Determine the (X, Y) coordinate at the center of the cell enclosing the given text.  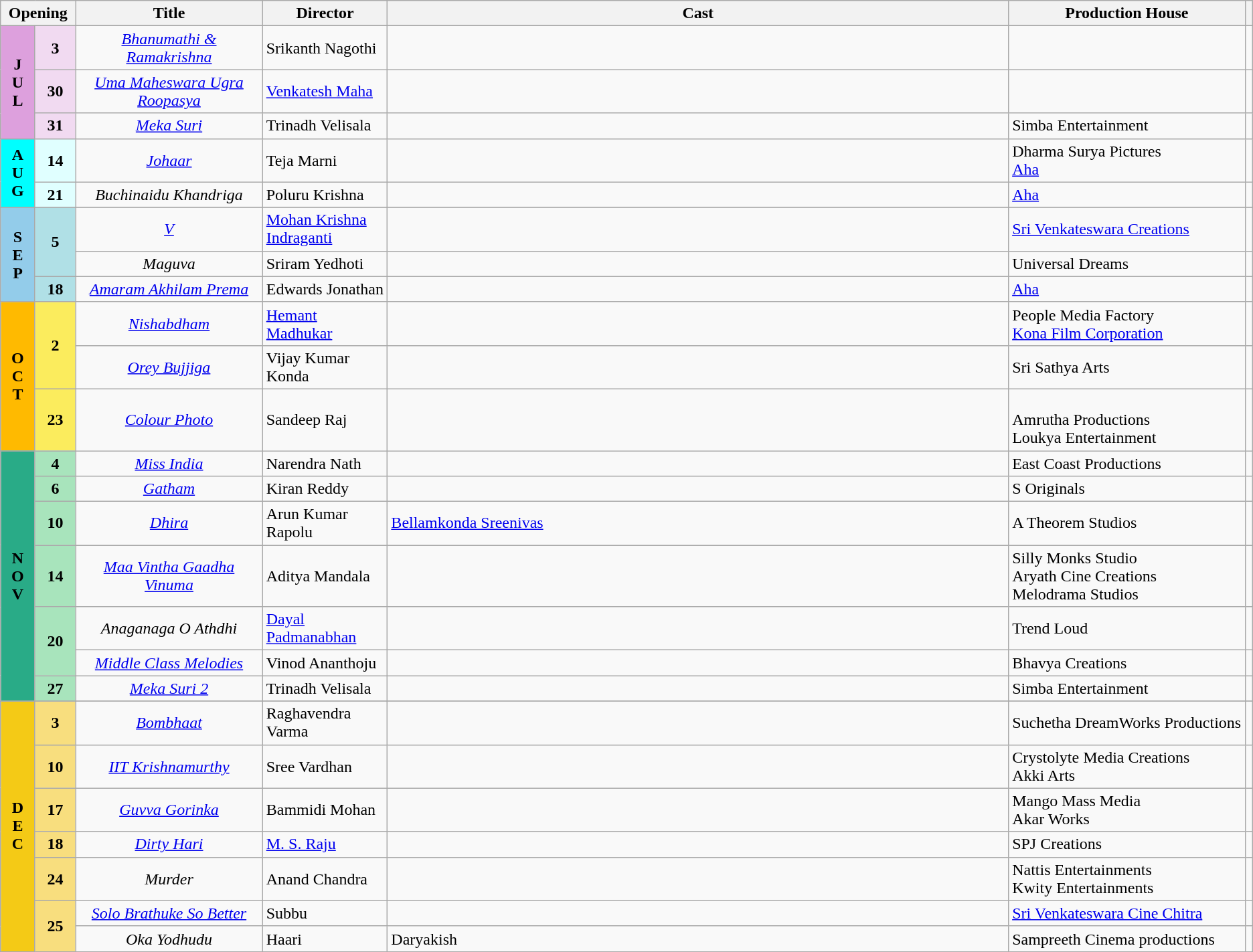
Amaram Akhilam Prema (169, 289)
People Media FactoryKona Film Corporation (1127, 324)
Mango Mass MediaAkar Works (1127, 810)
2 (55, 345)
6 (55, 489)
Bellamkonda Sreenivas (698, 523)
Universal Dreams (1127, 264)
V (169, 229)
20 (55, 641)
Srikanth Nagothi (325, 48)
Colour Photo (169, 419)
Trend Loud (1127, 629)
East Coast Productions (1127, 464)
Uma Maheswara Ugra Roopasya (169, 91)
Venkatesh Maha (325, 91)
Orey Bujjiga (169, 367)
Anaganaga O Athdhi (169, 629)
Bhavya Creations (1127, 663)
OCT (17, 376)
Raghavendra Varma (325, 723)
Silly Monks StudioAryath Cine CreationsMelodrama Studios (1127, 576)
SEP (17, 254)
Suchetha DreamWorks Productions (1127, 723)
DEC (17, 826)
31 (55, 126)
Haari (325, 939)
JUL (17, 82)
Meka Suri (169, 126)
Dharma Surya PicturesAha (1127, 161)
Maguva (169, 264)
Aditya Mandala (325, 576)
Subbu (325, 913)
Kiran Reddy (325, 489)
Miss India (169, 464)
Sri Venkateswara Cine Chitra (1127, 913)
Hemant Madhukar (325, 324)
23 (55, 419)
Maa Vintha Gaadha Vinuma (169, 576)
Bombhaat (169, 723)
Gatham (169, 489)
Daryakish (698, 939)
Solo Brathuke So Better (169, 913)
Dayal Padmanabhan (325, 629)
Vijay Kumar Konda (325, 367)
Narendra Nath (325, 464)
Opening (38, 13)
24 (55, 879)
Vinod Ananthoju (325, 663)
Production House (1127, 13)
M. S. Raju (325, 844)
5 (55, 242)
Sri Venkateswara Creations (1127, 229)
Cast (698, 13)
Meka Suri 2 (169, 688)
Sree Vardhan (325, 767)
Bammidi Mohan (325, 810)
Edwards Jonathan (325, 289)
Guvva Gorinka (169, 810)
S Originals (1127, 489)
Title (169, 13)
4 (55, 464)
IIT Krishnamurthy (169, 767)
AUG (17, 173)
21 (55, 195)
Dirty Hari (169, 844)
17 (55, 810)
Sri Sathya Arts (1127, 367)
Sandeep Raj (325, 419)
Amrutha ProductionsLoukya Entertainment (1127, 419)
Oka Yodhudu (169, 939)
Dhira (169, 523)
Murder (169, 879)
Nishabdham (169, 324)
Crystolyte Media CreationsAkki Arts (1127, 767)
Johaar (169, 161)
Sriram Yedhoti (325, 264)
30 (55, 91)
NOV (17, 576)
Bhanumathi & Ramakrishna (169, 48)
25 (55, 926)
Anand Chandra (325, 879)
Nattis Entertainments Kwity Entertainments (1127, 879)
SPJ Creations (1127, 844)
27 (55, 688)
Teja Marni (325, 161)
Middle Class Melodies (169, 663)
Sampreeth Cinema productions (1127, 939)
Director (325, 13)
Mohan Krishna Indraganti (325, 229)
A Theorem Studios (1127, 523)
Arun Kumar Rapolu (325, 523)
Buchinaidu Khandriga (169, 195)
Poluru Krishna (325, 195)
